Find where the given text appears and provide that cell's center as [x, y] coordinate. 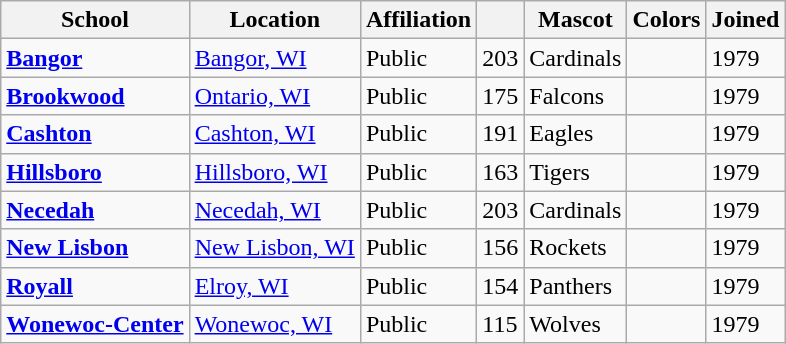
Bangor, WI [274, 58]
Ontario, WI [274, 96]
Location [274, 20]
School [95, 20]
New Lisbon, WI [274, 248]
Wonewoc, WI [274, 324]
191 [500, 134]
156 [500, 248]
Panthers [576, 286]
Mascot [576, 20]
Elroy, WI [274, 286]
Falcons [576, 96]
Cashton [95, 134]
163 [500, 172]
Bangor [95, 58]
Wonewoc-Center [95, 324]
175 [500, 96]
Hillsboro [95, 172]
Colors [666, 20]
Brookwood [95, 96]
Rockets [576, 248]
Necedah, WI [274, 210]
Cashton, WI [274, 134]
Hillsboro, WI [274, 172]
115 [500, 324]
Joined [746, 20]
154 [500, 286]
Affiliation [418, 20]
Eagles [576, 134]
Tigers [576, 172]
Necedah [95, 210]
New Lisbon [95, 248]
Royall [95, 286]
Wolves [576, 324]
